Pinpoint the cell where the given text exists, returning its [X, Y] midpoint coordinate. 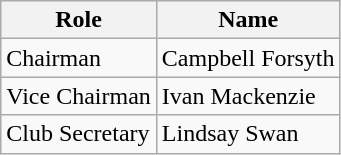
Role [79, 20]
Lindsay Swan [248, 134]
Vice Chairman [79, 96]
Name [248, 20]
Campbell Forsyth [248, 58]
Chairman [79, 58]
Ivan Mackenzie [248, 96]
Club Secretary [79, 134]
